Find where the given text appears and provide that cell's center as (X, Y) coordinate. 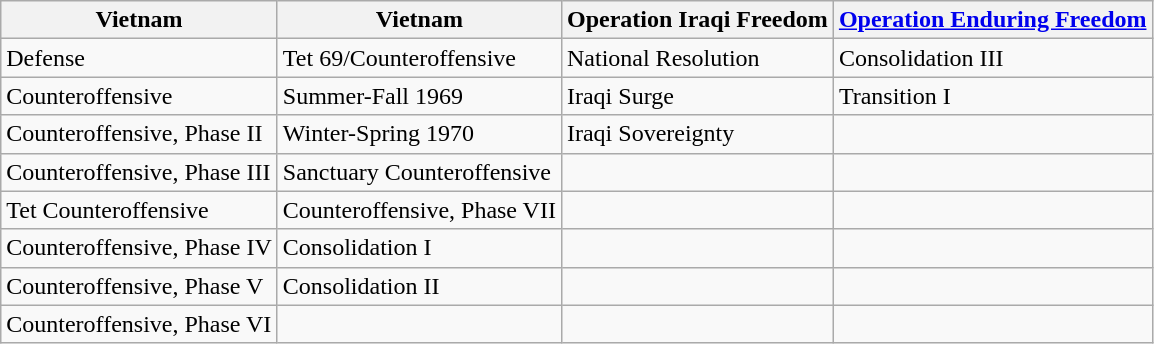
Operation Iraqi Freedom (697, 20)
Counteroffensive, Phase IV (140, 248)
Defense (140, 58)
Summer-Fall 1969 (419, 96)
Winter-Spring 1970 (419, 134)
Counteroffensive, Phase II (140, 134)
Consolidation I (419, 248)
National Resolution (697, 58)
Tet Counteroffensive (140, 210)
Counteroffensive (140, 96)
Counteroffensive, Phase VI (140, 324)
Sanctuary Counteroffensive (419, 172)
Counteroffensive, Phase III (140, 172)
Consolidation II (419, 286)
Counteroffensive, Phase V (140, 286)
Iraqi Sovereignty (697, 134)
Consolidation III (992, 58)
Iraqi Surge (697, 96)
Tet 69/Counteroffensive (419, 58)
Transition I (992, 96)
Operation Enduring Freedom (992, 20)
Counteroffensive, Phase VII (419, 210)
